Scan for the cell matching the given text and deliver its (X, Y) coordinate at center. 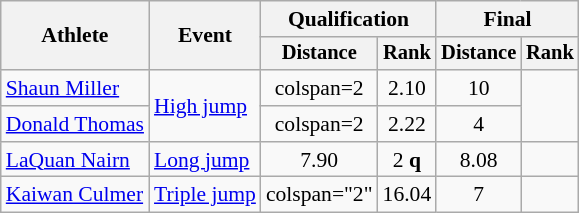
High jump (205, 106)
2.22 (408, 124)
Qualification (348, 19)
8.08 (478, 160)
colspan="2" (320, 195)
Triple jump (205, 195)
Shaun Miller (75, 88)
Kaiwan Culmer (75, 195)
2.10 (408, 88)
Donald Thomas (75, 124)
2 q (408, 160)
7 (478, 195)
7.90 (320, 160)
4 (478, 124)
Athlete (75, 36)
Final (507, 19)
LaQuan Nairn (75, 160)
16.04 (408, 195)
Event (205, 36)
10 (478, 88)
Long jump (205, 160)
